Scan for the cell matching the given text and deliver its (X, Y) coordinate at center. 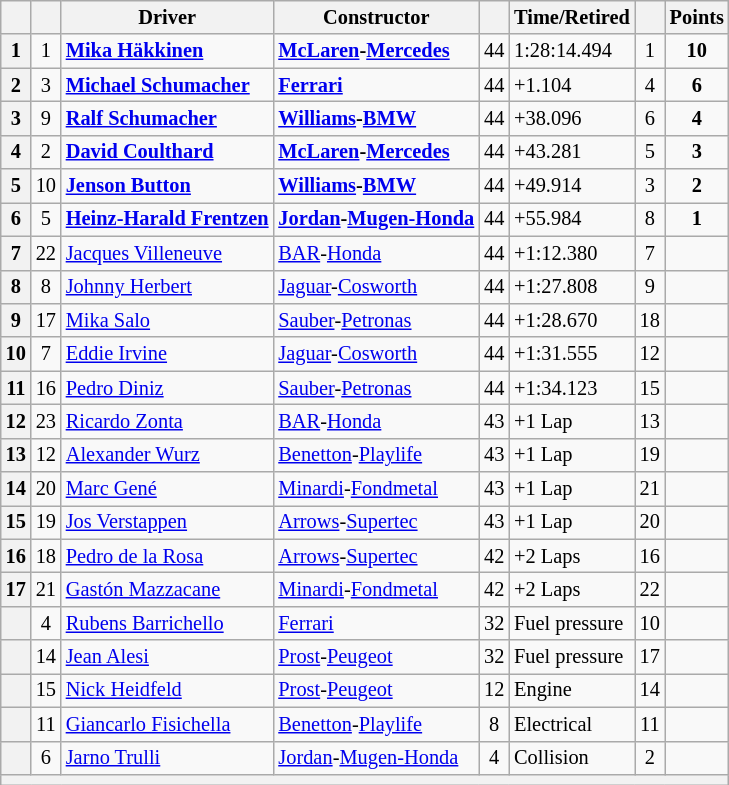
23 (46, 421)
Pedro Diniz (168, 388)
Michael Schumacher (168, 85)
+1.104 (572, 85)
Collision (572, 758)
Ralf Schumacher (168, 118)
+55.984 (572, 219)
+1:27.808 (572, 287)
Nick Heidfeld (168, 690)
Eddie Irvine (168, 354)
Mika Häkkinen (168, 51)
Jacques Villeneuve (168, 253)
Johnny Herbert (168, 287)
Gastón Mazzacane (168, 589)
Jean Alesi (168, 657)
Ricardo Zonta (168, 421)
Heinz-Harald Frentzen (168, 219)
Engine (572, 690)
Constructor (376, 17)
Giancarlo Fisichella (168, 724)
+1:28.670 (572, 320)
+1:31.555 (572, 354)
Rubens Barrichello (168, 623)
Electrical (572, 724)
Jenson Button (168, 186)
+49.914 (572, 186)
David Coulthard (168, 152)
+38.096 (572, 118)
+1:12.380 (572, 253)
Points (697, 17)
Driver (168, 17)
Marc Gené (168, 489)
Jos Verstappen (168, 522)
Jarno Trulli (168, 758)
Pedro de la Rosa (168, 556)
Mika Salo (168, 320)
1:28:14.494 (572, 51)
Alexander Wurz (168, 455)
+43.281 (572, 152)
Time/Retired (572, 17)
+1:34.123 (572, 388)
